Extract the [X, Y] coordinate from the center of the cell holding the provided text.  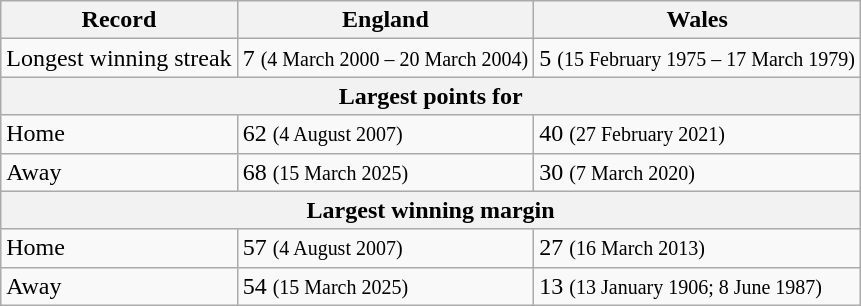
Largest points for [431, 96]
Record [119, 20]
England [386, 20]
Largest winning margin [431, 210]
40 (27 February 2021) [698, 134]
68 (15 March 2025) [386, 172]
30 (7 March 2020) [698, 172]
7 (4 March 2000 – 20 March 2004) [386, 58]
62 (4 August 2007) [386, 134]
57 (4 August 2007) [386, 248]
Longest winning streak [119, 58]
13 (13 January 1906; 8 June 1987) [698, 286]
5 (15 February 1975 – 17 March 1979) [698, 58]
Wales [698, 20]
27 (16 March 2013) [698, 248]
54 (15 March 2025) [386, 286]
